From the cell containing the given text, extract its center point as (X, Y) coordinate. 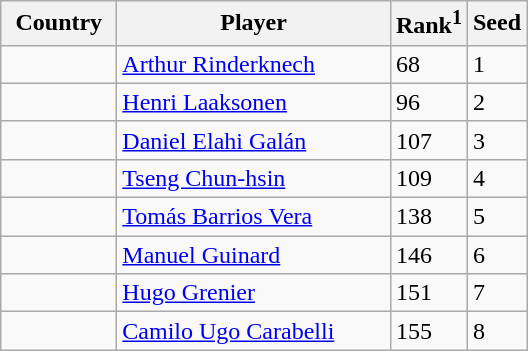
Hugo Grenier (254, 293)
107 (428, 140)
Manuel Guinard (254, 255)
4 (496, 178)
Daniel Elahi Galán (254, 140)
Rank1 (428, 24)
155 (428, 331)
Camilo Ugo Carabelli (254, 331)
Player (254, 24)
1 (496, 64)
8 (496, 331)
96 (428, 102)
Seed (496, 24)
146 (428, 255)
109 (428, 178)
Henri Laaksonen (254, 102)
68 (428, 64)
138 (428, 217)
Tseng Chun-hsin (254, 178)
2 (496, 102)
6 (496, 255)
Tomás Barrios Vera (254, 217)
Arthur Rinderknech (254, 64)
151 (428, 293)
7 (496, 293)
3 (496, 140)
5 (496, 217)
Country (59, 24)
